Capture the cell that displays the provided text and extract its (X, Y) central coordinate. 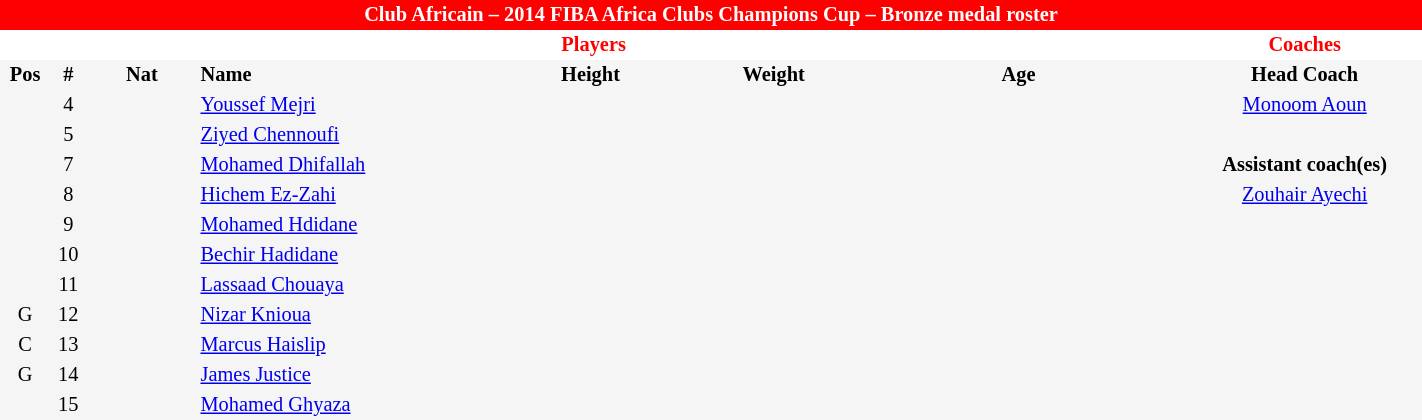
Club Africain – 2014 FIBA Africa Clubs Champions Cup – Bronze medal roster (711, 15)
C (25, 345)
Assistant coach(es) (1304, 165)
13 (68, 345)
Zouhair Ayechi (1304, 195)
12 (68, 315)
9 (68, 225)
Nizar Knioua (340, 315)
Ziyed Chennoufi (340, 135)
Youssef Mejri (340, 105)
10 (68, 255)
Monoom Aoun (1304, 105)
15 (68, 405)
James Justice (340, 375)
4 (68, 105)
Coaches (1304, 45)
Bechir Hadidane (340, 255)
Lassaad Chouaya (340, 285)
Mohamed Dhifallah (340, 165)
14 (68, 375)
7 (68, 165)
Marcus Haislip (340, 345)
Nat (142, 75)
Pos (25, 75)
8 (68, 195)
Name (340, 75)
5 (68, 135)
Weight (774, 75)
Head Coach (1304, 75)
11 (68, 285)
# (68, 75)
Hichem Ez-Zahi (340, 195)
Players (594, 45)
Height (591, 75)
Mohamed Ghyaza (340, 405)
Age (1019, 75)
Mohamed Hdidane (340, 225)
